Determine the (X, Y) coordinate at the center of the cell enclosing the given text.  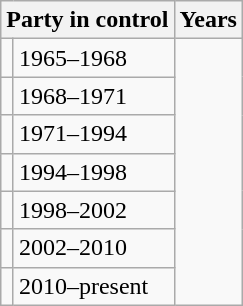
1994–1998 (94, 172)
1971–1994 (94, 134)
Years (208, 20)
1998–2002 (94, 210)
1968–1971 (94, 96)
2010–present (94, 286)
2002–2010 (94, 248)
Party in control (88, 20)
1965–1968 (94, 58)
